Extract the [x, y] coordinate from the center of the cell holding the provided text.  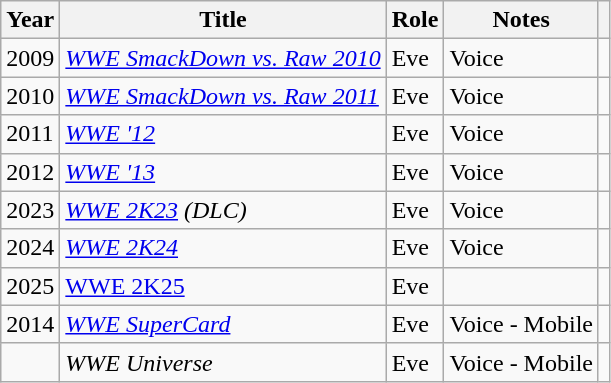
WWE 2K24 [223, 248]
WWE SmackDown vs. Raw 2011 [223, 96]
WWE 2K25 [223, 286]
2014 [30, 324]
WWE SuperCard [223, 324]
2011 [30, 134]
Year [30, 20]
WWE Universe [223, 362]
2025 [30, 286]
WWE '12 [223, 134]
WWE '13 [223, 172]
WWE SmackDown vs. Raw 2010 [223, 58]
2010 [30, 96]
2009 [30, 58]
Notes [522, 20]
2024 [30, 248]
Title [223, 20]
Role [415, 20]
WWE 2K23 (DLC) [223, 210]
2012 [30, 172]
2023 [30, 210]
